Output the [X, Y] coordinate of the center of the cell containing the given text.  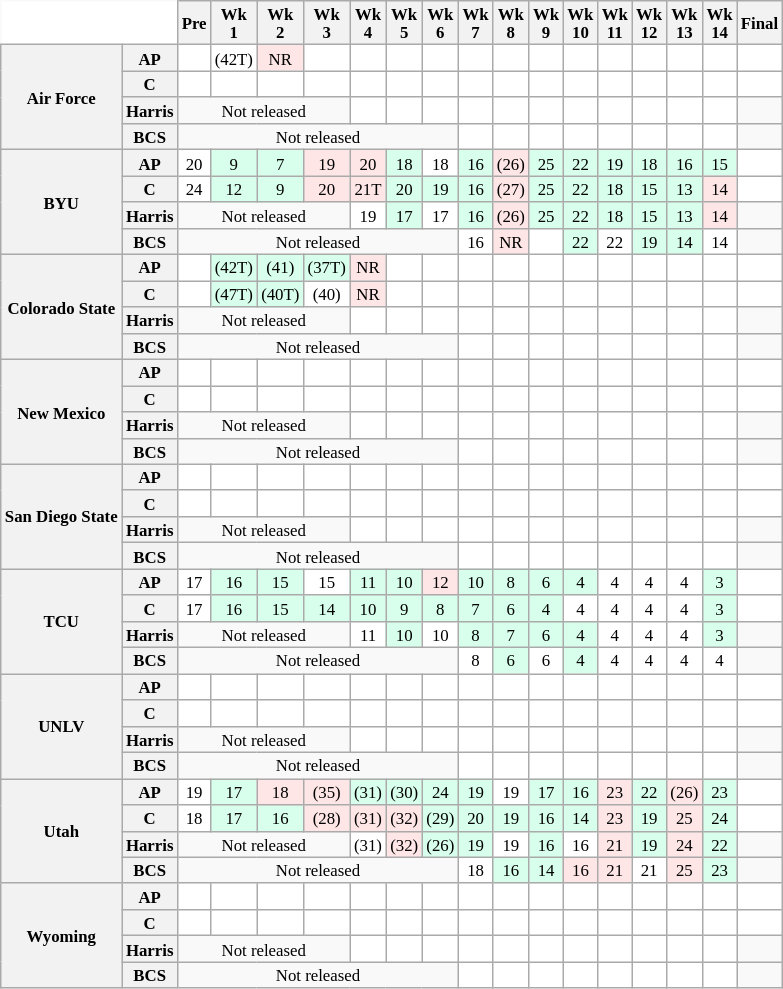
(47T) [234, 294]
TCU [62, 622]
Wk14 [719, 23]
Wk13 [684, 23]
Wk8 [511, 23]
Pre [194, 23]
Colorado State [62, 308]
UNLV [62, 726]
Wk4 [368, 23]
(35) [326, 792]
Wk9 [546, 23]
Wk1 [234, 23]
(40T) [280, 294]
BYU [62, 202]
Wk12 [649, 23]
San Diego State [62, 516]
(30) [404, 792]
Final [760, 23]
New Mexico [62, 412]
Wyoming [62, 936]
Wk6 [440, 23]
(27) [511, 189]
Wk2 [280, 23]
(37T) [326, 268]
Utah [62, 832]
(40) [326, 294]
(28) [326, 818]
Wk3 [326, 23]
Air Force [62, 98]
Wk7 [475, 23]
Wk10 [580, 23]
(29) [440, 818]
Wk11 [615, 23]
Wk5 [404, 23]
(41) [280, 268]
21T [368, 189]
